Return [x, y] of the center of cell containing provided text 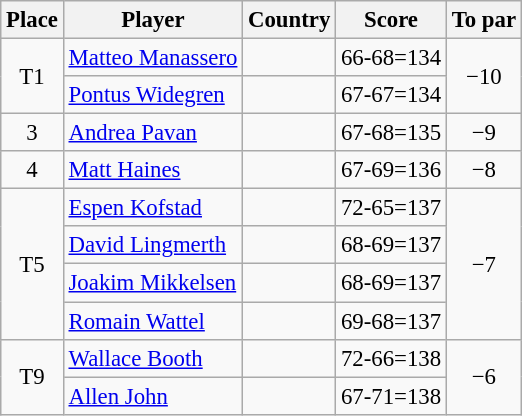
Espen Kofstad [153, 208]
−6 [484, 376]
Andrea Pavan [153, 133]
−7 [484, 264]
Matt Haines [153, 170]
66-68=134 [392, 58]
David Lingmerth [153, 245]
72-65=137 [392, 208]
T9 [32, 376]
3 [32, 133]
Wallace Booth [153, 358]
Player [153, 20]
−9 [484, 133]
Allen John [153, 396]
Place [32, 20]
T1 [32, 76]
Matteo Manassero [153, 58]
67-68=135 [392, 133]
Country [290, 20]
T5 [32, 264]
67-69=136 [392, 170]
To par [484, 20]
67-67=134 [392, 95]
−10 [484, 76]
Romain Wattel [153, 321]
Score [392, 20]
4 [32, 170]
−8 [484, 170]
Joakim Mikkelsen [153, 283]
67-71=138 [392, 396]
69-68=137 [392, 321]
Pontus Widegren [153, 95]
72-66=138 [392, 358]
